Locate the cell with the specified text and output its (x, y) center coordinate. 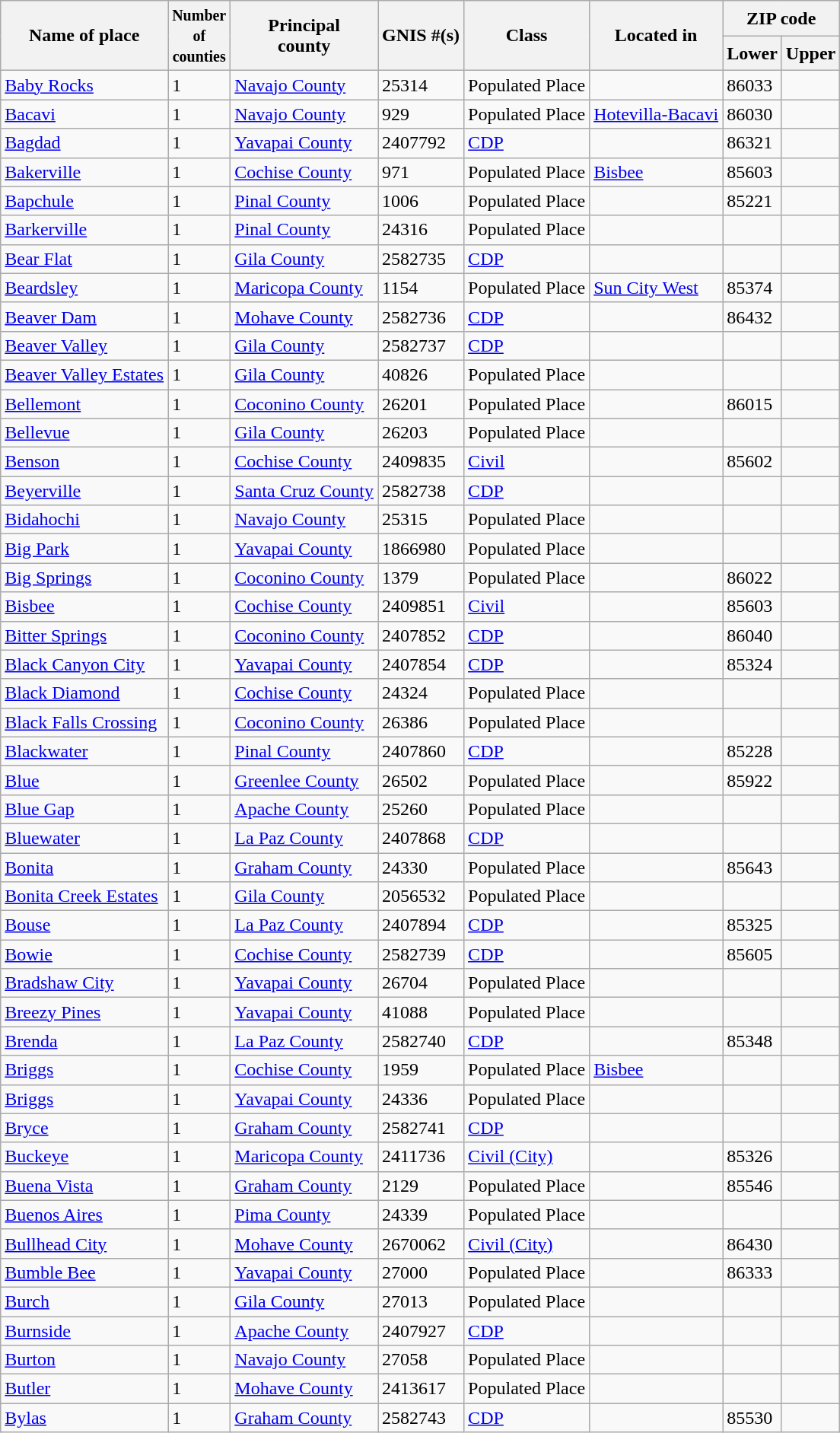
1959 (420, 1070)
Bryce (84, 1128)
85602 (752, 462)
Hotevilla-Bacavi (656, 114)
Black Diamond (84, 693)
Butler (84, 1389)
Sun City West (656, 288)
Number ofcounties (199, 36)
85643 (752, 867)
85221 (752, 201)
Bonita Creek Estates (84, 896)
Beaver Valley Estates (84, 374)
Name of place (84, 36)
2582735 (420, 259)
2582743 (420, 1418)
86040 (752, 635)
2407868 (420, 838)
ZIP code (781, 18)
Bowie (84, 954)
2056532 (420, 896)
Principal county (304, 36)
24339 (420, 1215)
27000 (420, 1272)
26203 (420, 433)
Baby Rocks (84, 85)
86015 (752, 404)
85546 (752, 1186)
1154 (420, 288)
Big Park (84, 549)
2407852 (420, 635)
Barkerville (84, 230)
Bullhead City (84, 1244)
25314 (420, 85)
Beaver Dam (84, 317)
2582737 (420, 346)
Benson (84, 462)
Bumble Bee (84, 1272)
Black Canyon City (84, 664)
85374 (752, 288)
Located in (656, 36)
Beardsley (84, 288)
26502 (420, 780)
GNIS #(s) (420, 36)
Blue Gap (84, 809)
971 (420, 172)
2407927 (420, 1331)
2129 (420, 1186)
85605 (752, 954)
25260 (420, 809)
Bidahochi (84, 520)
2413617 (420, 1389)
Bellevue (84, 433)
2582740 (420, 1041)
2582739 (420, 954)
24324 (420, 693)
86432 (752, 317)
24336 (420, 1099)
2409851 (420, 607)
Beyerville (84, 491)
Big Springs (84, 578)
2670062 (420, 1244)
Bylas (84, 1418)
1006 (420, 201)
2407894 (420, 925)
85326 (752, 1157)
26201 (420, 404)
Bapchule (84, 201)
85348 (752, 1041)
Brenda (84, 1041)
Blackwater (84, 751)
27013 (420, 1301)
86022 (752, 578)
86333 (752, 1272)
Bear Flat (84, 259)
Bonita (84, 867)
2582741 (420, 1128)
Pima County (304, 1215)
Bluewater (84, 838)
40826 (420, 374)
24316 (420, 230)
27058 (420, 1360)
85530 (752, 1418)
25315 (420, 520)
Santa Cruz County (304, 491)
86430 (752, 1244)
Burch (84, 1301)
85922 (752, 780)
2407854 (420, 664)
Bradshaw City (84, 983)
86321 (752, 143)
86033 (752, 85)
Breezy Pines (84, 1012)
Black Falls Crossing (84, 722)
85325 (752, 925)
Burnside (84, 1331)
Class (527, 36)
85228 (752, 751)
24330 (420, 867)
2582738 (420, 491)
Beaver Valley (84, 346)
Greenlee County (304, 780)
Bacavi (84, 114)
1866980 (420, 549)
Bellemont (84, 404)
86030 (752, 114)
Upper (810, 53)
26386 (420, 722)
Bouse (84, 925)
26704 (420, 983)
Bagdad (84, 143)
Burton (84, 1360)
929 (420, 114)
2407792 (420, 143)
Buenos Aires (84, 1215)
Lower (752, 53)
Bitter Springs (84, 635)
2407860 (420, 751)
2411736 (420, 1157)
Buena Vista (84, 1186)
1379 (420, 578)
Blue (84, 780)
85324 (752, 664)
2409835 (420, 462)
41088 (420, 1012)
Buckeye (84, 1157)
2582736 (420, 317)
Bakerville (84, 172)
